Return [X, Y] of the center of cell containing provided text 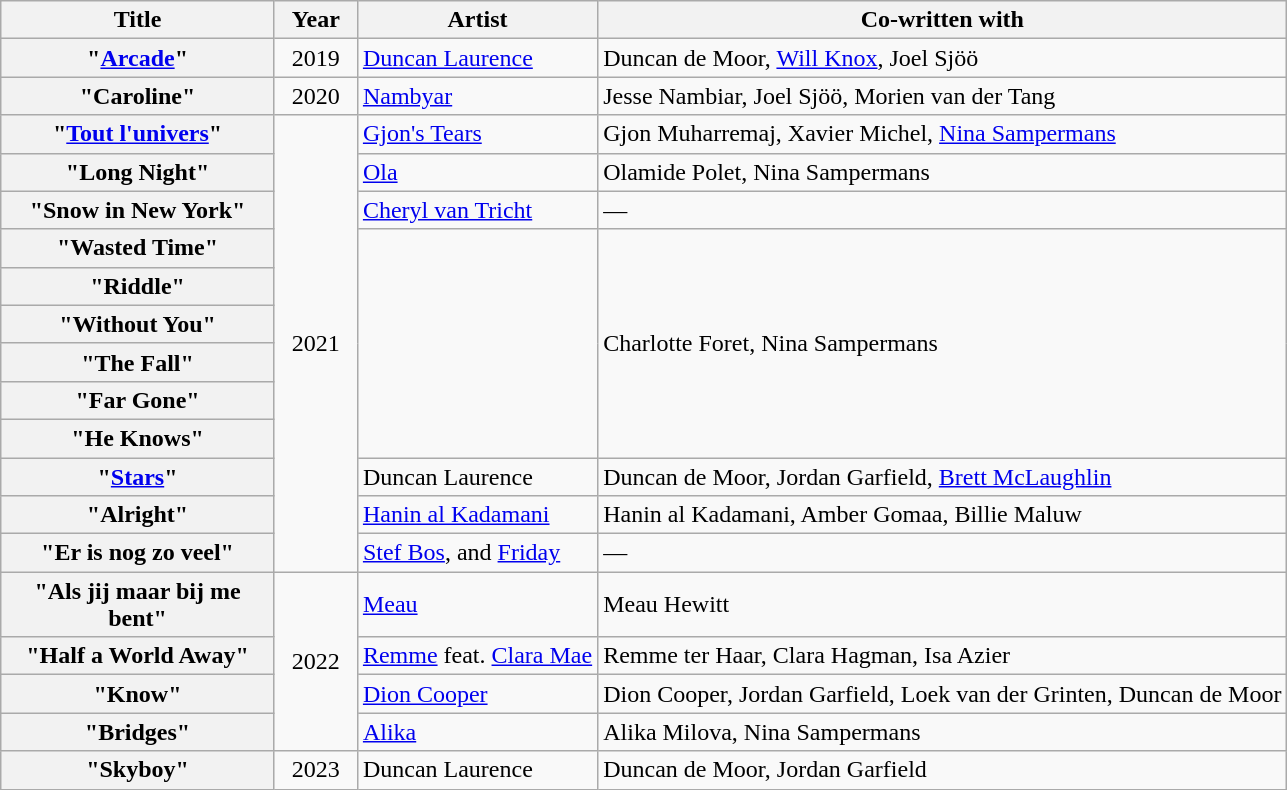
Ola [477, 172]
"Snow in New York" [138, 210]
"Long Night" [138, 172]
Stef Bos, and Friday [477, 553]
"Caroline" [138, 96]
Charlotte Foret, Nina Sampermans [942, 343]
Alika [477, 732]
Meau Hewitt [942, 604]
Duncan de Moor, Will Knox, Joel Sjöö [942, 58]
Gjon's Tears [477, 134]
Remme feat. Clara Mae [477, 656]
2019 [316, 58]
Hanin al Kadamani [477, 515]
Title [138, 20]
2020 [316, 96]
Remme ter Haar, Clara Hagman, Isa Azier [942, 656]
Co-written with [942, 20]
Cheryl van Tricht [477, 210]
Nambyar [477, 96]
"Wasted Time" [138, 248]
2022 [316, 662]
Duncan de Moor, Jordan Garfield, Brett McLaughlin [942, 477]
"Arcade" [138, 58]
Alika Milova, Nina Sampermans [942, 732]
"Tout l'univers" [138, 134]
Duncan de Moor, Jordan Garfield [942, 770]
"Er is nog zo veel" [138, 553]
"Half a World Away" [138, 656]
"The Fall" [138, 362]
Meau [477, 604]
"He Knows" [138, 438]
2023 [316, 770]
Artist [477, 20]
"Far Gone" [138, 400]
2021 [316, 344]
Gjon Muharremaj, Xavier Michel, Nina Sampermans [942, 134]
"Riddle" [138, 286]
Dion Cooper [477, 694]
"Know" [138, 694]
"Bridges" [138, 732]
Year [316, 20]
"Without You" [138, 324]
Jesse Nambiar, Joel Sjöö, Morien van der Tang [942, 96]
"Stars" [138, 477]
"Skyboy" [138, 770]
"Als jij maar bij me bent" [138, 604]
Olamide Polet, Nina Sampermans [942, 172]
Hanin al Kadamani, Amber Gomaa, Billie Maluw [942, 515]
Dion Cooper, Jordan Garfield, Loek van der Grinten, Duncan de Moor [942, 694]
"Alright" [138, 515]
